From the cell containing the given text, extract its center point as (X, Y) coordinate. 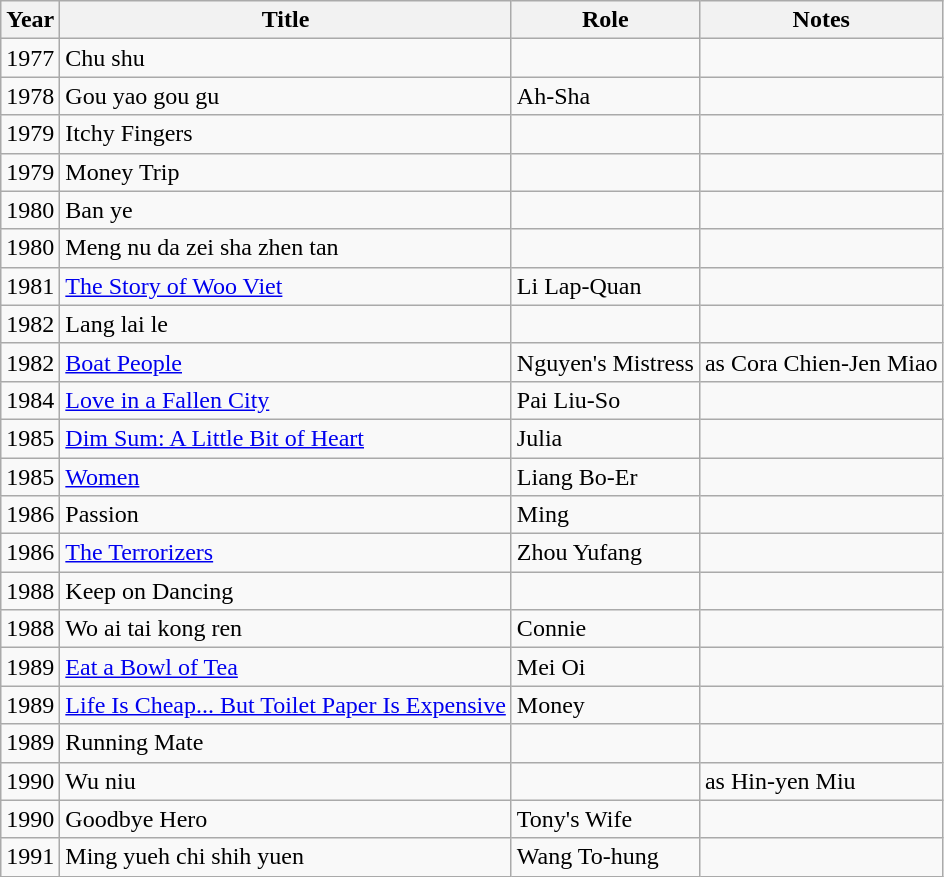
Money (605, 705)
1977 (30, 58)
Notes (821, 20)
Ban ye (286, 210)
Li Lap-Quan (605, 286)
Money Trip (286, 172)
Role (605, 20)
1981 (30, 286)
1991 (30, 857)
Goodbye Hero (286, 819)
Liang Bo-Er (605, 477)
Ming (605, 515)
Running Mate (286, 743)
Mei Oi (605, 667)
Women (286, 477)
Keep on Dancing (286, 591)
Zhou Yufang (605, 553)
Chu shu (286, 58)
Gou yao gou gu (286, 96)
Dim Sum: A Little Bit of Heart (286, 438)
Ah-Sha (605, 96)
Wo ai tai kong ren (286, 629)
Ming yueh chi shih yuen (286, 857)
The Terrorizers (286, 553)
as Cora Chien-Jen Miao (821, 362)
Passion (286, 515)
Title (286, 20)
Lang lai le (286, 324)
Boat People (286, 362)
Nguyen's Mistress (605, 362)
The Story of Woo Viet (286, 286)
Julia (605, 438)
Itchy Fingers (286, 134)
1978 (30, 96)
Wang To-hung (605, 857)
Eat a Bowl of Tea (286, 667)
Pai Liu-So (605, 400)
Love in a Fallen City (286, 400)
Year (30, 20)
Tony's Wife (605, 819)
Meng nu da zei sha zhen tan (286, 248)
Life Is Cheap... But Toilet Paper Is Expensive (286, 705)
as Hin-yen Miu (821, 781)
1984 (30, 400)
Wu niu (286, 781)
Connie (605, 629)
